Extract the [x, y] coordinate from the center of the cell holding the provided text.  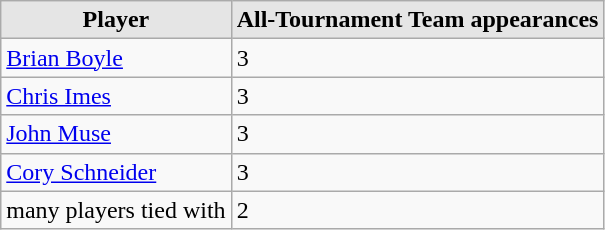
many players tied with [116, 210]
Cory Schneider [116, 172]
2 [418, 210]
Player [116, 20]
All-Tournament Team appearances [418, 20]
Chris Imes [116, 96]
John Muse [116, 134]
Brian Boyle [116, 58]
